Provide the (X, Y) coordinate of the cell's center where the given text is located.  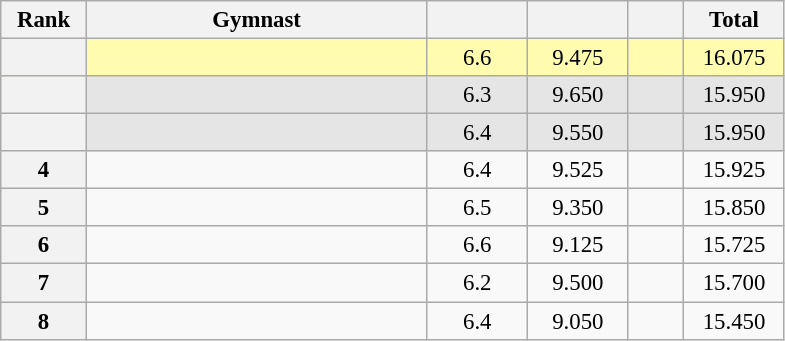
6.5 (478, 208)
9.350 (578, 208)
Total (734, 20)
9.550 (578, 133)
9.650 (578, 95)
9.475 (578, 58)
15.700 (734, 283)
9.525 (578, 170)
4 (44, 170)
16.075 (734, 58)
8 (44, 321)
9.500 (578, 283)
15.925 (734, 170)
15.725 (734, 245)
7 (44, 283)
6 (44, 245)
15.850 (734, 208)
5 (44, 208)
15.450 (734, 321)
6.3 (478, 95)
Rank (44, 20)
9.125 (578, 245)
Gymnast (256, 20)
9.050 (578, 321)
6.2 (478, 283)
